Find where the given text appears and provide that cell's center as [X, Y] coordinate. 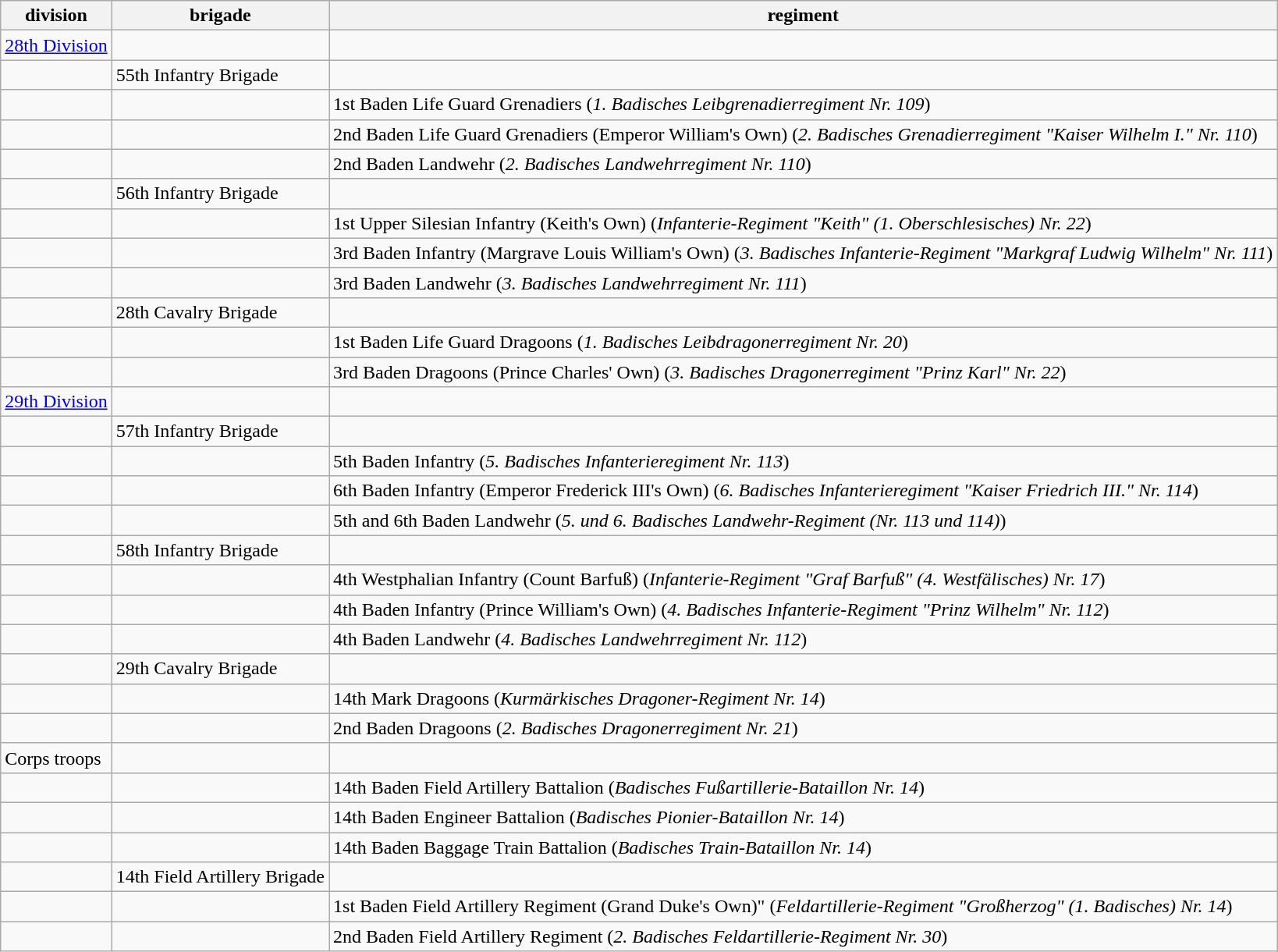
5th and 6th Baden Landwehr (5. und 6. Badisches Landwehr-Regiment (Nr. 113 und 114)) [804, 520]
1st Upper Silesian Infantry (Keith's Own) (Infanterie-Regiment "Keith" (1. Oberschlesisches) Nr. 22) [804, 223]
2nd Baden Landwehr (2. Badisches Landwehrregiment Nr. 110) [804, 164]
28th Cavalry Brigade [220, 312]
57th Infantry Brigade [220, 432]
2nd Baden Field Artillery Regiment (2. Badisches Feldartillerie-Regiment Nr. 30) [804, 936]
58th Infantry Brigade [220, 550]
Corps troops [56, 758]
3rd Baden Dragoons (Prince Charles' Own) (3. Badisches Dragonerregiment "Prinz Karl" Nr. 22) [804, 372]
14th Mark Dragoons (Kurmärkisches Dragoner-Regiment Nr. 14) [804, 698]
4th Westphalian Infantry (Count Barfuß) (Infanterie-Regiment "Graf Barfuß" (4. Westfälisches) Nr. 17) [804, 580]
14th Baden Field Artillery Battalion (Badisches Fußartillerie-Bataillon Nr. 14) [804, 787]
6th Baden Infantry (Emperor Frederick III's Own) (6. Badisches Infanterieregiment "Kaiser Friedrich III." Nr. 114) [804, 491]
55th Infantry Brigade [220, 75]
29th Division [56, 402]
brigade [220, 16]
56th Infantry Brigade [220, 194]
3rd Baden Infantry (Margrave Louis William's Own) (3. Badisches Infanterie-Regiment "Markgraf Ludwig Wilhelm" Nr. 111) [804, 253]
3rd Baden Landwehr (3. Badisches Landwehrregiment Nr. 111) [804, 282]
28th Division [56, 45]
29th Cavalry Brigade [220, 669]
5th Baden Infantry (5. Badisches Infanterieregiment Nr. 113) [804, 461]
2nd Baden Life Guard Grenadiers (Emperor William's Own) (2. Badisches Grenadierregiment "Kaiser Wilhelm I." Nr. 110) [804, 134]
division [56, 16]
4th Baden Landwehr (4. Badisches Landwehrregiment Nr. 112) [804, 639]
14th Baden Baggage Train Battalion (Badisches Train-Bataillon Nr. 14) [804, 847]
4th Baden Infantry (Prince William's Own) (4. Badisches Infanterie-Regiment "Prinz Wilhelm" Nr. 112) [804, 609]
1st Baden Field Artillery Regiment (Grand Duke's Own)" (Feldartillerie-Regiment "Großherzog" (1. Badisches) Nr. 14) [804, 907]
regiment [804, 16]
1st Baden Life Guard Dragoons (1. Badisches Leibdragonerregiment Nr. 20) [804, 342]
14th Baden Engineer Battalion (Badisches Pionier-Bataillon Nr. 14) [804, 817]
14th Field Artillery Brigade [220, 877]
2nd Baden Dragoons (2. Badisches Dragonerregiment Nr. 21) [804, 728]
1st Baden Life Guard Grenadiers (1. Badisches Leibgrenadierregiment Nr. 109) [804, 105]
